From the cell containing the given text, extract its center point as [x, y] coordinate. 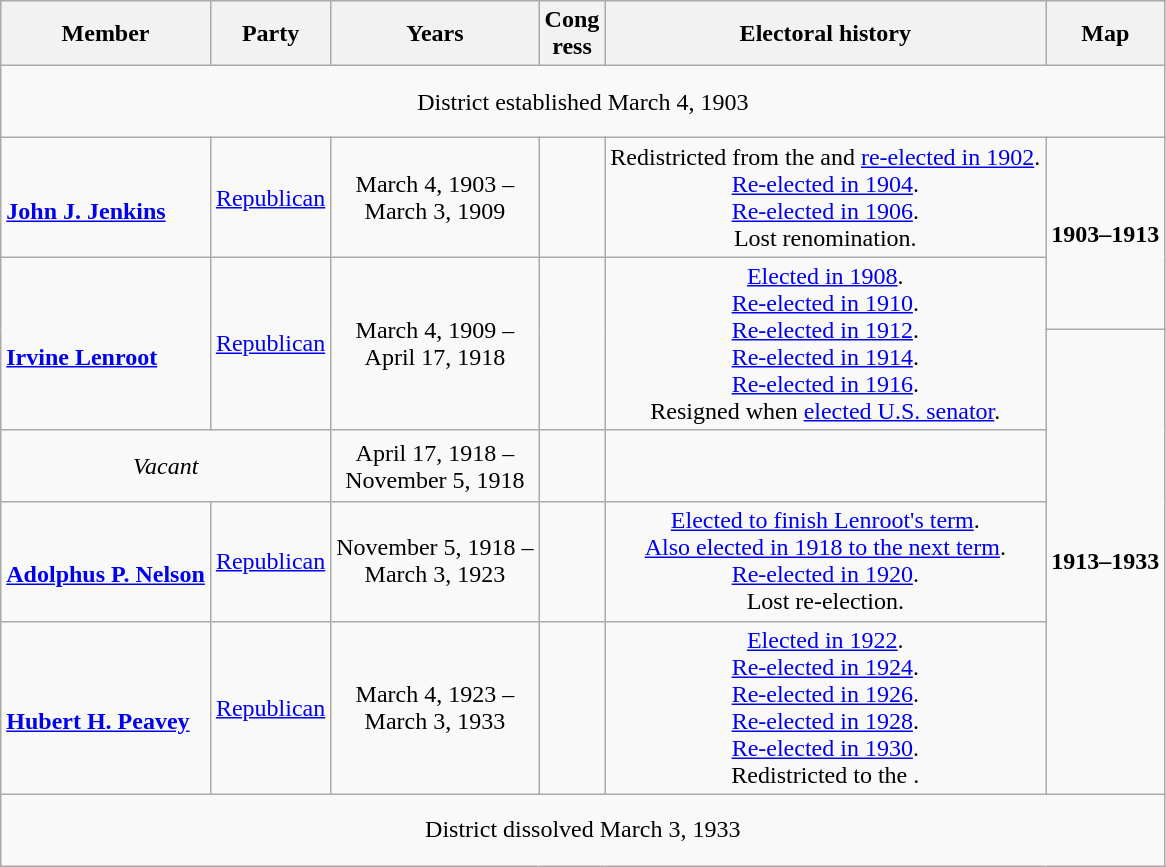
Congress [572, 34]
1913–1933 [1106, 562]
Elected in 1908.Re-elected in 1910.Re-elected in 1912.Re-elected in 1914.Re-elected in 1916.Resigned when elected U.S. senator. [826, 344]
Elected to finish Lenroot's term.Also elected in 1918 to the next term.Re-elected in 1920.Lost re-election. [826, 562]
Map [1106, 34]
Member [106, 34]
John J. Jenkins [106, 198]
Hubert H. Peavey [106, 708]
Electoral history [826, 34]
Years [435, 34]
Elected in 1922.Re-elected in 1924.Re-elected in 1926.Re-elected in 1928.Re-elected in 1930.Redistricted to the . [826, 708]
April 17, 1918 –November 5, 1918 [435, 466]
District dissolved March 3, 1933 [583, 830]
1903–1913 [1106, 234]
Vacant [166, 466]
Redistricted from the and re-elected in 1902.Re-elected in 1904.Re-elected in 1906.Lost renomination. [826, 198]
March 4, 1903 –March 3, 1909 [435, 198]
Irvine Lenroot [106, 344]
March 4, 1923 –March 3, 1933 [435, 708]
November 5, 1918 –March 3, 1923 [435, 562]
District established March 4, 1903 [583, 102]
March 4, 1909 –April 17, 1918 [435, 344]
Party [270, 34]
Adolphus P. Nelson [106, 562]
